Pinpoint the cell where the given text exists, returning its [x, y] midpoint coordinate. 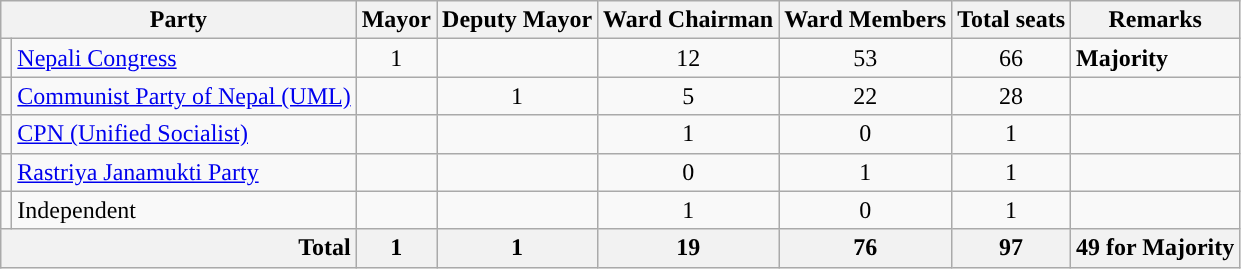
CPN (Unified Socialist) [184, 134]
66 [1012, 58]
12 [688, 58]
Party [178, 20]
Majority [1156, 58]
Deputy Mayor [518, 20]
5 [688, 96]
28 [1012, 96]
Ward Members [866, 20]
22 [866, 96]
49 for Majority [1156, 248]
Total [178, 248]
Total seats [1012, 20]
Remarks [1156, 20]
76 [866, 248]
97 [1012, 248]
19 [688, 248]
Rastriya Janamukti Party [184, 172]
53 [866, 58]
Independent [184, 210]
Communist Party of Nepal (UML) [184, 96]
Mayor [396, 20]
Nepali Congress [184, 58]
Ward Chairman [688, 20]
